Detect which cell encompasses the target text, then output its (x, y) center coordinate. 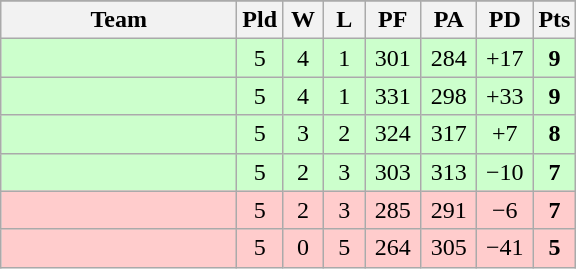
317 (449, 134)
298 (449, 96)
PD (505, 20)
305 (449, 248)
264 (393, 248)
331 (393, 96)
−6 (505, 210)
301 (393, 58)
L (344, 20)
285 (393, 210)
8 (554, 134)
PF (393, 20)
+33 (505, 96)
+17 (505, 58)
−41 (505, 248)
−10 (505, 172)
313 (449, 172)
303 (393, 172)
284 (449, 58)
PA (449, 20)
0 (304, 248)
Team (119, 20)
Pld (260, 20)
W (304, 20)
+7 (505, 134)
Pts (554, 20)
291 (449, 210)
324 (393, 134)
